Find where the given text appears and provide that cell's center as [X, Y] coordinate. 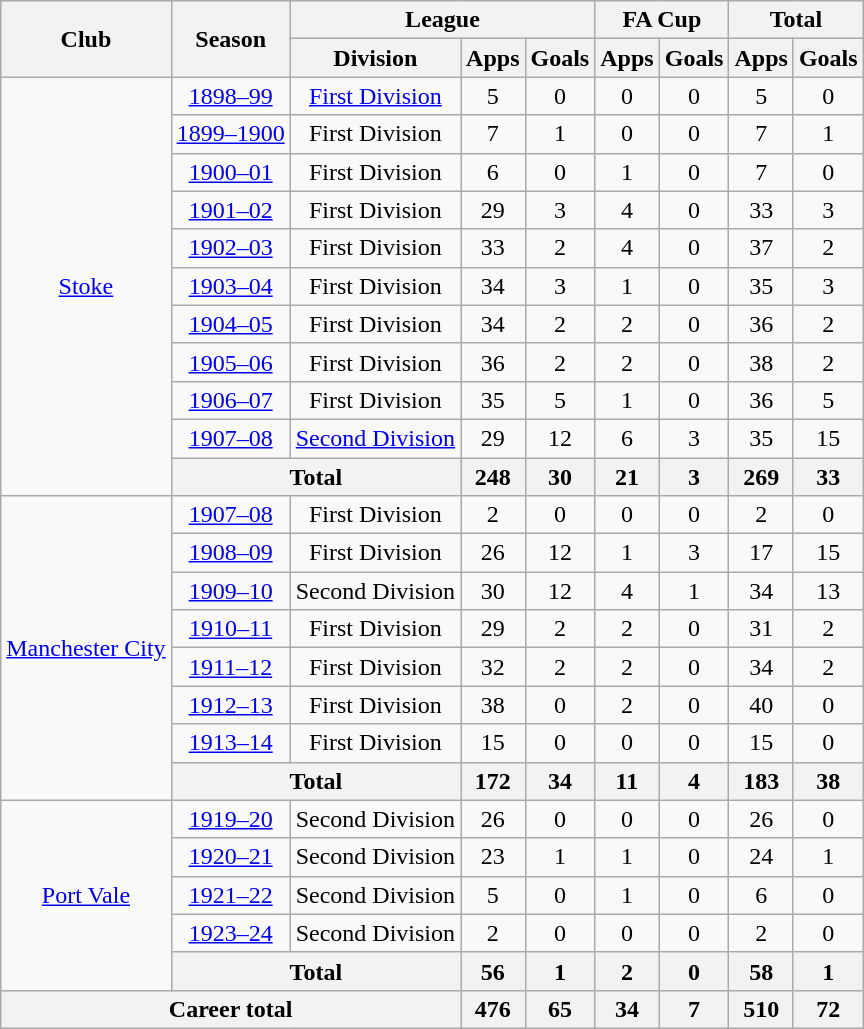
1899–1900 [230, 134]
1923–24 [230, 933]
1903–04 [230, 286]
1909–10 [230, 591]
40 [761, 705]
476 [493, 1009]
37 [761, 248]
23 [493, 857]
Manchester City [86, 648]
11 [627, 781]
FA Cup [662, 20]
Career total [231, 1009]
58 [761, 971]
72 [828, 1009]
65 [560, 1009]
1902–03 [230, 248]
1921–22 [230, 895]
1900–01 [230, 172]
Club [86, 39]
1911–12 [230, 667]
172 [493, 781]
Port Vale [86, 895]
21 [627, 477]
1901–02 [230, 210]
1913–14 [230, 743]
Stoke [86, 286]
31 [761, 629]
1898–99 [230, 96]
56 [493, 971]
24 [761, 857]
1905–06 [230, 362]
1920–21 [230, 857]
1906–07 [230, 400]
Division [375, 58]
1910–11 [230, 629]
1904–05 [230, 324]
32 [493, 667]
17 [761, 553]
248 [493, 477]
13 [828, 591]
League [442, 20]
183 [761, 781]
1919–20 [230, 819]
Season [230, 39]
1908–09 [230, 553]
1912–13 [230, 705]
269 [761, 477]
510 [761, 1009]
